Search for the cell housing the specified text and yield its (x, y) center coordinate. 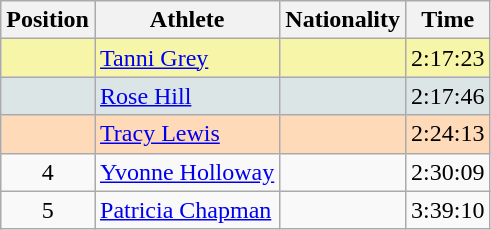
5 (48, 210)
Patricia Chapman (186, 210)
Tracy Lewis (186, 134)
4 (48, 172)
2:17:46 (448, 96)
Yvonne Holloway (186, 172)
2:24:13 (448, 134)
Rose Hill (186, 96)
Position (48, 20)
3:39:10 (448, 210)
Athlete (186, 20)
Time (448, 20)
2:30:09 (448, 172)
2:17:23 (448, 58)
Tanni Grey (186, 58)
Nationality (343, 20)
